Capture the cell that displays the provided text and extract its (X, Y) central coordinate. 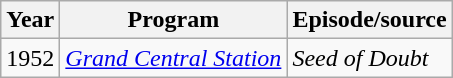
Seed of Doubt (370, 58)
Episode/source (370, 20)
Program (174, 20)
1952 (30, 58)
Grand Central Station (174, 58)
Year (30, 20)
